Scan for the cell matching the given text and deliver its (x, y) coordinate at center. 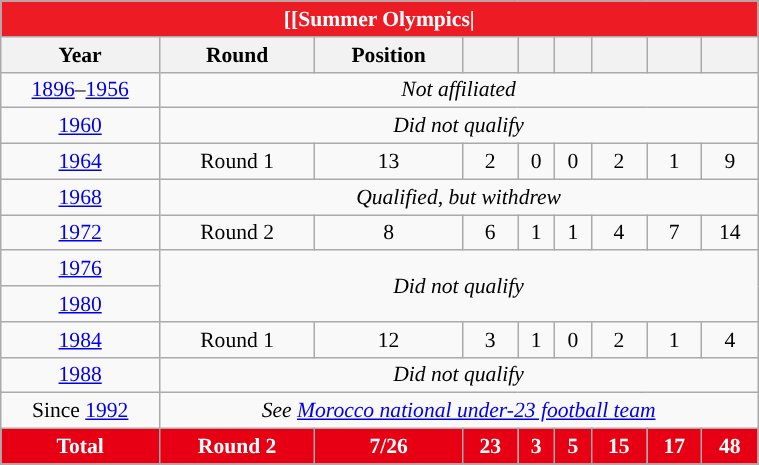
Round (238, 55)
1980 (80, 304)
1984 (80, 340)
8 (389, 233)
1968 (80, 197)
See Morocco national under-23 football team (459, 411)
13 (389, 162)
5 (574, 447)
12 (389, 340)
23 (490, 447)
Position (389, 55)
1896–1956 (80, 90)
48 (730, 447)
15 (618, 447)
7/26 (389, 447)
14 (730, 233)
Total (80, 447)
17 (674, 447)
9 (730, 162)
1972 (80, 233)
1964 (80, 162)
Not affiliated (459, 90)
Qualified, but withdrew (459, 197)
1988 (80, 375)
[[Summer Olympics| (380, 19)
Year (80, 55)
1976 (80, 269)
Since 1992 (80, 411)
7 (674, 233)
1960 (80, 126)
6 (490, 233)
